Return the [x, y] coordinate for the center point of the cell that contains the specified text.  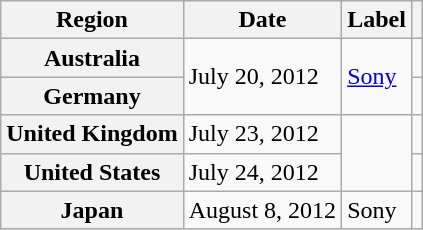
Japan [92, 210]
United Kingdom [92, 134]
July 24, 2012 [262, 172]
Label [377, 20]
United States [92, 172]
August 8, 2012 [262, 210]
Germany [92, 96]
July 23, 2012 [262, 134]
Date [262, 20]
Australia [92, 58]
July 20, 2012 [262, 77]
Region [92, 20]
